Extract the (x, y) coordinate from the center of the cell holding the provided text.  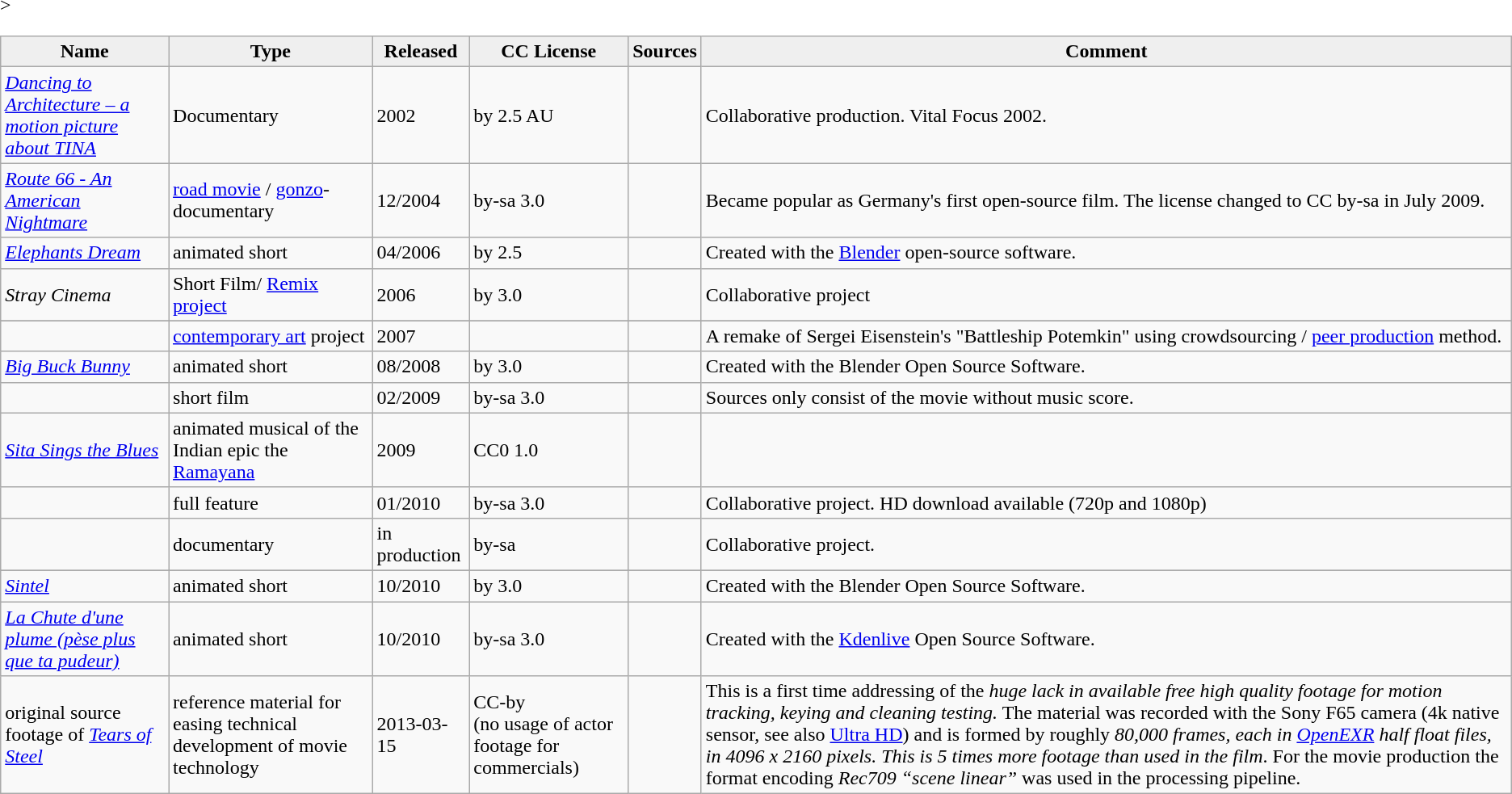
in production (421, 544)
Route 66 - An American Nightmare (85, 200)
A remake of Sergei Eisenstein's "Battleship Potemkin" using crowdsourcing / peer production method. (1107, 336)
Elephants Dream (85, 253)
Documentary (271, 115)
Sintel (85, 586)
by 2.5 AU (549, 115)
02/2009 (421, 397)
Collaborative project. HD download available (720p and 1080p) (1107, 502)
Stray Cinema (85, 294)
Collaborative project. (1107, 544)
Sources only consist of the movie without music score. (1107, 397)
01/2010 (421, 502)
Collaborative project (1107, 294)
Collaborative production. Vital Focus 2002. (1107, 115)
La Chute d'une plume (pèse plus que ta pudeur) (85, 638)
Released (421, 52)
Comment (1107, 52)
2013-03-15 (421, 735)
original source footage of Tears of Steel (85, 735)
04/2006 (421, 253)
2006 (421, 294)
CC-by(no usage of actor footage for commercials) (549, 735)
by 2.5 (549, 253)
Became popular as Germany's first open-source film. The license changed to CC by-sa in July 2009. (1107, 200)
contemporary art project (271, 336)
Created with the Blender open-source software. (1107, 253)
Name (85, 52)
short film (271, 397)
Sita Sings the Blues (85, 450)
Dancing to Architecture – a motion picture about TINA (85, 115)
full feature (271, 502)
documentary (271, 544)
Sources (666, 52)
by-sa (549, 544)
Created with the Kdenlive Open Source Software. (1107, 638)
2007 (421, 336)
2002 (421, 115)
CC0 1.0 (549, 450)
12/2004 (421, 200)
Big Buck Bunny (85, 367)
CC License (549, 52)
Short Film/ Remix project (271, 294)
08/2008 (421, 367)
road movie / gonzo-documentary (271, 200)
Type (271, 52)
animated musical of the Indian epic the Ramayana (271, 450)
reference material for easing technical development of movie technology (271, 735)
2009 (421, 450)
